For the text-containing cell, return its midpoint in [X, Y] coordinate format. 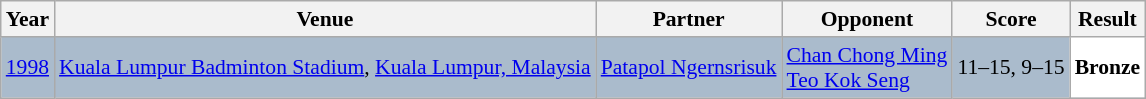
Score [1010, 19]
Year [28, 19]
Bronze [1108, 68]
Chan Chong Ming Teo Kok Seng [868, 68]
Venue [325, 19]
Result [1108, 19]
Kuala Lumpur Badminton Stadium, Kuala Lumpur, Malaysia [325, 68]
Opponent [868, 19]
1998 [28, 68]
Partner [689, 19]
11–15, 9–15 [1010, 68]
Patapol Ngernsrisuk [689, 68]
